Output the (x, y) coordinate of the center of the cell containing the given text.  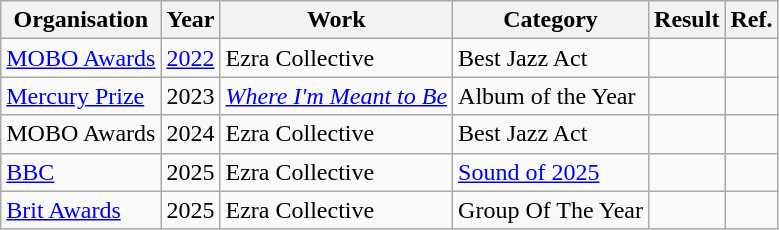
Group Of The Year (551, 210)
Work (336, 20)
Result (687, 20)
2022 (190, 58)
Year (190, 20)
Ref. (752, 20)
2024 (190, 134)
BBC (81, 172)
Where I'm Meant to Be (336, 96)
Album of the Year (551, 96)
Sound of 2025 (551, 172)
Category (551, 20)
2023 (190, 96)
Organisation (81, 20)
Mercury Prize (81, 96)
Brit Awards (81, 210)
